Return (X, Y) of the center of cell containing provided text 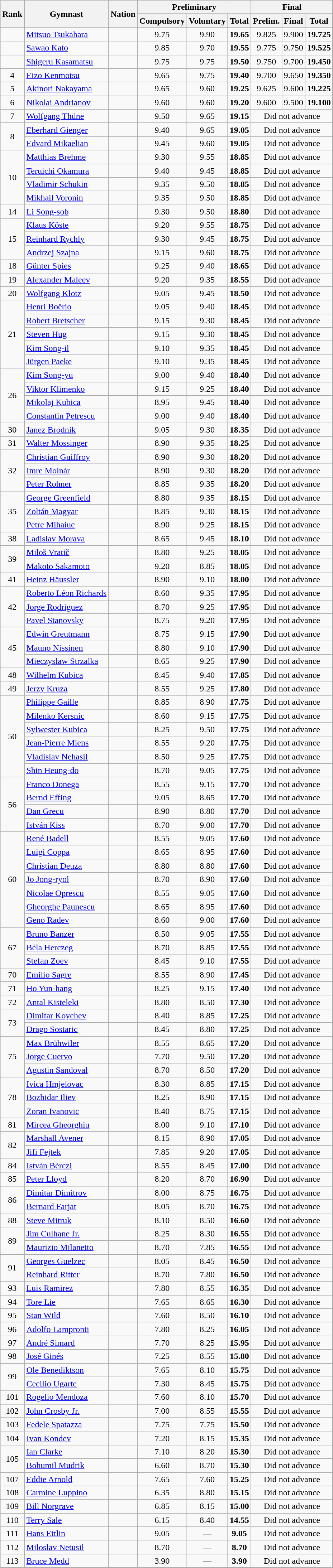
Wilhelm Kubica (67, 675)
Jorge Rodriguez (67, 607)
14.55 (239, 1520)
30 (12, 430)
60 (12, 879)
Shin Heung-do (67, 770)
Petre Mihaiuc (67, 525)
9.650 (293, 75)
Ivan Kondev (67, 1438)
70 (12, 975)
97 (12, 1343)
Nikolai Andrianov (67, 102)
Ho Yun-hang (67, 988)
Preliminary (194, 7)
Max Brühwiler (67, 1043)
15.95 (239, 1343)
9.900 (293, 34)
18.55 (239, 280)
Peter Rohner (67, 484)
18.35 (239, 430)
Maurizio Milanetto (67, 1247)
Antal Kisteleki (67, 1002)
89 (12, 1240)
Dan Grecu (67, 811)
Henri Boërio (67, 307)
Luigi Coppa (67, 852)
9.500 (293, 102)
19.50 (239, 62)
Heinz Häussler (67, 579)
108 (12, 1493)
99 (12, 1377)
72 (12, 1002)
Matthias Brehme (67, 157)
Eizo Kenmotsu (67, 75)
94 (12, 1302)
7.00 (162, 1411)
67 (12, 947)
6.60 (162, 1465)
18.10 (239, 539)
16.35 (239, 1288)
103 (12, 1424)
Rogelio Mendoza (67, 1397)
Imre Molnár (67, 471)
Roberto Léon Richards (67, 593)
Zoltán Magyar (67, 511)
9.70 (207, 48)
Edwin Greutmann (67, 634)
Jorge Cuervo (67, 1057)
Mieczyslaw Strzalka (67, 661)
91 (12, 1268)
Edvard Mikaelian (67, 143)
Agustin Sandoval (67, 1070)
George Greenfield (67, 498)
Stefan Zoev (67, 961)
17.10 (239, 1125)
Makoto Sakamoto (67, 566)
Dimitar Koychev (67, 1015)
7.10 (162, 1452)
16.05 (239, 1329)
19.100 (319, 102)
56 (12, 804)
Jean-Pierre Miens (67, 743)
107 (12, 1479)
4 (12, 75)
102 (12, 1411)
Christian Deuza (67, 866)
35 (12, 511)
Dimitar Dimitrov (67, 1193)
Vladimir Schukin (67, 184)
41 (12, 579)
Sawao Kato (67, 48)
50 (12, 736)
18.00 (239, 579)
Miloslav Netusil (67, 1547)
Andrzej Szajna (67, 252)
105 (12, 1458)
93 (12, 1288)
14 (12, 212)
Philippe Gaille (67, 702)
Pavel Stanovsky (67, 621)
Miloš Vratič (67, 552)
Peter Lloyd (67, 1179)
82 (12, 1145)
Ole Benediktson (67, 1370)
26 (12, 395)
Kim Song-yu (67, 375)
Nation (123, 14)
Robert Bretscher (67, 320)
19.350 (319, 75)
Gheorghe Paunescu (67, 907)
15.15 (239, 1493)
Jerzy Kruza (67, 689)
111 (12, 1534)
Reinhard Ritter (67, 1275)
Viktor Klimenko (67, 389)
Jim Culhane Jr. (67, 1234)
Jürgen Paeke (67, 361)
84 (12, 1166)
95 (12, 1316)
73 (12, 1022)
Bernd Effing (67, 797)
Eberhard Gienger (67, 130)
16.30 (239, 1302)
17.85 (239, 675)
109 (12, 1506)
Milenko Kersnic (67, 716)
7.25 (162, 1356)
René Badell (67, 839)
18.50 (239, 293)
Mauno Nissinen (67, 648)
Terry Sale (67, 1520)
19.40 (239, 75)
Steve Mitruk (67, 1220)
18.80 (239, 212)
Bohumil Mudrik (67, 1465)
Günter Spies (67, 266)
Bruno Banzer (67, 934)
96 (12, 1329)
101 (12, 1397)
71 (12, 988)
Franco Donega (67, 784)
5 (12, 89)
18.25 (239, 443)
Drago Sostaric (67, 1029)
49 (12, 689)
Luis Ramirez (67, 1288)
Marshall Avener (67, 1138)
Eddie Arnold (67, 1479)
Christian Guiffroy (67, 457)
Georges Guelzec (67, 1261)
Akinori Nakayama (67, 89)
Geno Radev (67, 920)
José Ginés (67, 1356)
Kim Song-il (67, 348)
Bernard Farjat (67, 1206)
Prelim. (266, 21)
Shigeru Kasamatsu (67, 62)
Bruce Medd (67, 1561)
9.85 (162, 48)
81 (12, 1125)
16.90 (239, 1179)
42 (12, 607)
Mircea Gheorghiu (67, 1125)
Zoran Ivanovic (67, 1111)
István Kiss (67, 825)
48 (12, 675)
István Bérczi (67, 1166)
17.00 (239, 1166)
Cecilio Ugarte (67, 1384)
9.625 (266, 89)
Jo Jong-ryol (67, 879)
Béla Herczeg (67, 947)
6 (12, 102)
17.80 (239, 689)
John Crosby Jr. (67, 1411)
19.225 (319, 89)
19.525 (319, 48)
Mikolaj Kubica (67, 402)
André Simard (67, 1343)
9.775 (266, 48)
Rank (12, 14)
Li Song-sob (67, 212)
98 (12, 1356)
7.20 (162, 1438)
19.55 (239, 48)
17.40 (239, 988)
6.85 (162, 1506)
75 (12, 1057)
Sylwester Kubica (67, 729)
16.60 (239, 1220)
17.45 (239, 975)
21 (12, 334)
Stan Wild (67, 1316)
85 (12, 1179)
Voluntary (207, 21)
Compulsory (162, 21)
39 (12, 559)
88 (12, 1220)
19.25 (239, 89)
Nicolae Oprescu (67, 893)
10 (12, 177)
20 (12, 293)
19.20 (239, 102)
Klaus Köste (67, 225)
19 (12, 280)
Bill Norgrave (67, 1506)
17.30 (239, 1002)
32 (12, 471)
6.35 (162, 1493)
86 (12, 1200)
Wolfgang Thüne (67, 116)
Carmine Luppino (67, 1493)
Mikhail Voronin (67, 198)
8 (12, 136)
Wolfgang Klotz (67, 293)
31 (12, 443)
9.90 (207, 34)
78 (12, 1097)
15.00 (239, 1506)
18.65 (239, 266)
Ladislav Morava (67, 539)
45 (12, 648)
Constantin Petrescu (67, 416)
15.35 (239, 1438)
Alexander Maleev (67, 280)
38 (12, 539)
Adolfo Lampronti (67, 1329)
Jifi Fejtek (67, 1152)
19.725 (319, 34)
Gymnast (67, 14)
110 (12, 1520)
Mitsuo Tsukahara (67, 34)
16.10 (239, 1316)
Steven Hug (67, 334)
15 (12, 239)
19.15 (239, 116)
15.70 (239, 1397)
Walter Mossinger (67, 443)
Reinhard Rychly (67, 239)
15.80 (239, 1356)
15.50 (239, 1424)
19.450 (319, 62)
18 (12, 266)
Teruichi Okamura (67, 171)
Hans Ettlin (67, 1534)
15.25 (239, 1479)
Janez Brodnik (67, 430)
15.55 (239, 1411)
6.15 (162, 1520)
112 (12, 1547)
9.825 (266, 34)
7.30 (162, 1384)
104 (12, 1438)
113 (12, 1561)
Emilio Sagre (67, 975)
Bozhidar Iliev (67, 1097)
Ivica Hmjelovac (67, 1084)
Ian Clarke (67, 1452)
Tore Lie (67, 1302)
19.65 (239, 34)
7 (12, 116)
Fedele Spatazza (67, 1424)
Vladislav Nehasil (67, 757)
